Capture the cell that displays the provided text and extract its [x, y] central coordinate. 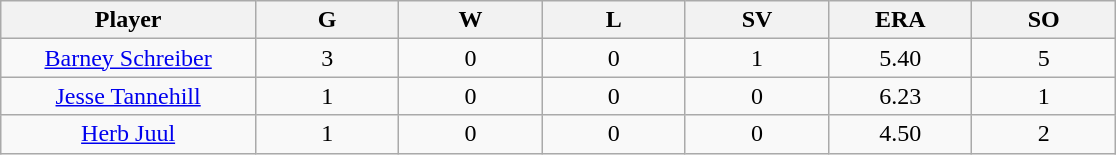
Barney Schreiber [128, 58]
L [614, 20]
Jesse Tannehill [128, 96]
4.50 [900, 134]
3 [326, 58]
SO [1044, 20]
6.23 [900, 96]
2 [1044, 134]
5.40 [900, 58]
G [326, 20]
W [470, 20]
Player [128, 20]
Herb Juul [128, 134]
SV [756, 20]
ERA [900, 20]
5 [1044, 58]
